Identify which cell holds the provided text, then report its (X, Y) central coordinate. 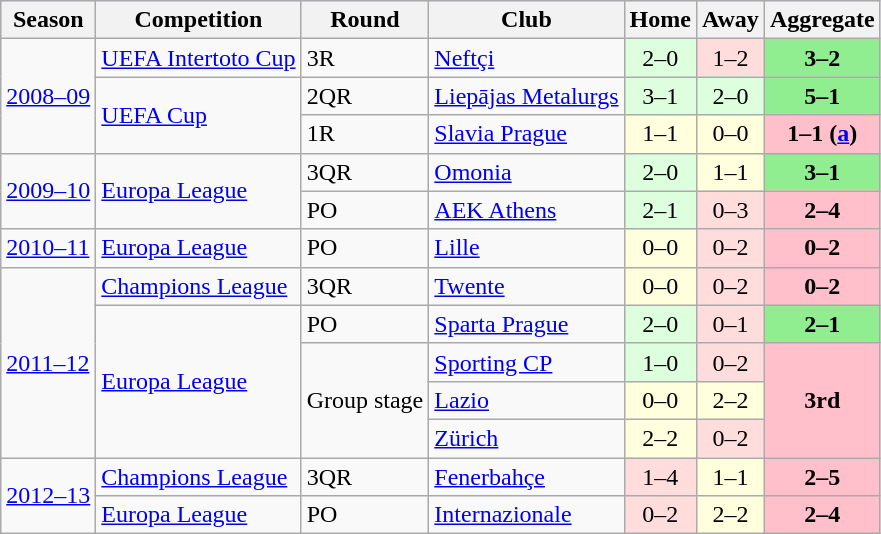
Season (48, 20)
Club (526, 20)
3–2 (822, 58)
AEK Athens (526, 210)
1R (365, 134)
2008–09 (48, 96)
Liepājas Metalurgs (526, 96)
Away (730, 20)
2009–10 (48, 191)
2–5 (822, 477)
1–2 (730, 58)
Home (660, 20)
Competition (198, 20)
Sparta Prague (526, 324)
2010–11 (48, 248)
Internazionale (526, 515)
Lazio (526, 400)
Group stage (365, 400)
Twente (526, 286)
3R (365, 58)
Omonia (526, 172)
2QR (365, 96)
Aggregate (822, 20)
0–1 (730, 324)
1–4 (660, 477)
Fenerbahçe (526, 477)
5–1 (822, 96)
2011–12 (48, 362)
Round (365, 20)
3rd (822, 400)
UEFA Intertoto Cup (198, 58)
Sporting CP (526, 362)
1–0 (660, 362)
Neftçi (526, 58)
1–1 (a) (822, 134)
UEFA Cup (198, 115)
0–3 (730, 210)
Slavia Prague (526, 134)
2012–13 (48, 496)
Zürich (526, 438)
Lille (526, 248)
